Locate the cell with the specified text and output its [x, y] center coordinate. 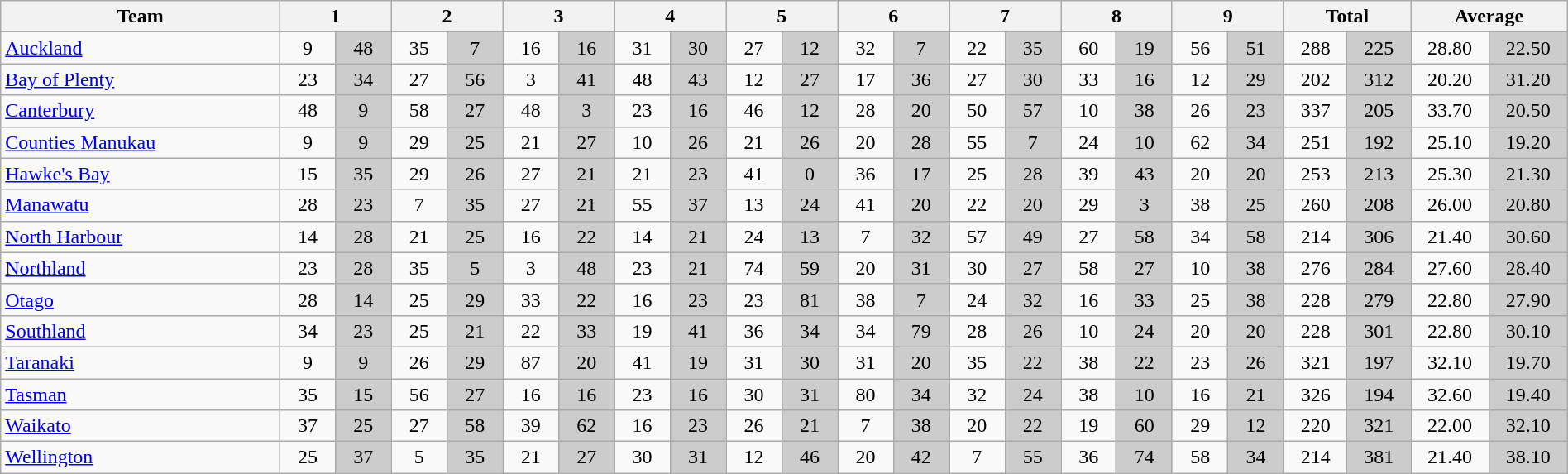
208 [1379, 205]
4 [670, 17]
1 [336, 17]
19.20 [1528, 142]
220 [1315, 426]
59 [809, 268]
306 [1379, 237]
Total [1346, 17]
253 [1315, 174]
260 [1315, 205]
276 [1315, 268]
19.40 [1528, 395]
2 [447, 17]
Taranaki [141, 362]
20.80 [1528, 205]
0 [809, 174]
31.20 [1528, 79]
279 [1379, 299]
22.50 [1528, 48]
79 [921, 331]
Hawke's Bay [141, 174]
251 [1315, 142]
20.20 [1451, 79]
42 [921, 457]
312 [1379, 79]
Southland [141, 331]
Canterbury [141, 111]
Counties Manukau [141, 142]
28.80 [1451, 48]
192 [1379, 142]
87 [531, 362]
337 [1315, 111]
Waikato [141, 426]
81 [809, 299]
19.70 [1528, 362]
Tasman [141, 395]
Bay of Plenty [141, 79]
25.30 [1451, 174]
8 [1116, 17]
381 [1379, 457]
301 [1379, 331]
80 [865, 395]
Average [1489, 17]
326 [1315, 395]
205 [1379, 111]
Manawatu [141, 205]
197 [1379, 362]
32.60 [1451, 395]
20.50 [1528, 111]
30.60 [1528, 237]
33.70 [1451, 111]
213 [1379, 174]
194 [1379, 395]
202 [1315, 79]
Wellington [141, 457]
49 [1032, 237]
28.40 [1528, 268]
225 [1379, 48]
6 [893, 17]
284 [1379, 268]
30.10 [1528, 331]
22.00 [1451, 426]
288 [1315, 48]
Team [141, 17]
27.60 [1451, 268]
50 [978, 111]
38.10 [1528, 457]
26.00 [1451, 205]
North Harbour [141, 237]
51 [1255, 48]
Otago [141, 299]
21.30 [1528, 174]
Northland [141, 268]
27.90 [1528, 299]
25.10 [1451, 142]
Auckland [141, 48]
